Locate the cell with the specified text and output its (X, Y) center coordinate. 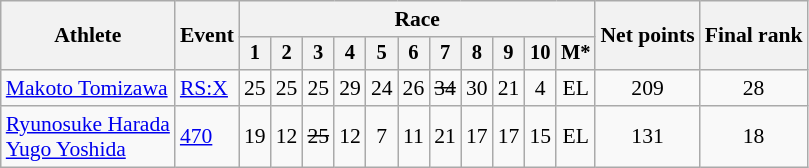
RS:X (207, 88)
30 (477, 88)
28 (754, 88)
M* (576, 54)
3 (318, 54)
Final rank (754, 36)
Makoto Tomizawa (88, 88)
18 (754, 136)
26 (414, 88)
9 (509, 54)
2 (287, 54)
Event (207, 36)
Ryunosuke HaradaYugo Yoshida (88, 136)
8 (477, 54)
131 (647, 136)
24 (382, 88)
470 (207, 136)
29 (350, 88)
6 (414, 54)
10 (540, 54)
Net points (647, 36)
15 (540, 136)
5 (382, 54)
Athlete (88, 36)
34 (445, 88)
1 (255, 54)
209 (647, 88)
19 (255, 136)
Race (417, 19)
11 (414, 136)
